Find where the given text appears and provide that cell's center as [X, Y] coordinate. 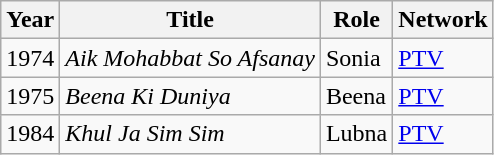
Network [443, 20]
1974 [30, 58]
Sonia [356, 58]
Aik Mohabbat So Afsanay [190, 58]
1975 [30, 96]
Lubna [356, 134]
Title [190, 20]
Beena [356, 96]
Beena Ki Duniya [190, 96]
1984 [30, 134]
Year [30, 20]
Role [356, 20]
Khul Ja Sim Sim [190, 134]
